Search for the cell housing the specified text and yield its [X, Y] center coordinate. 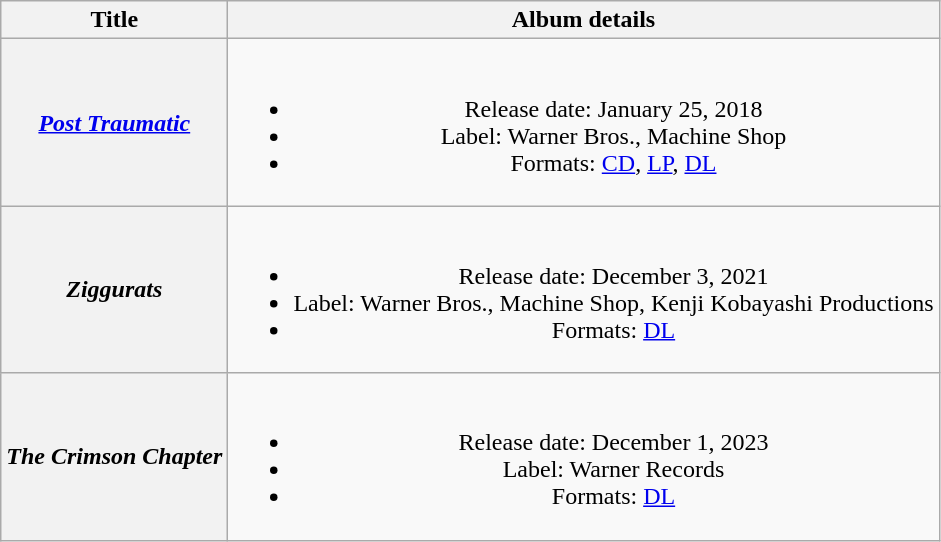
Release date: January 25, 2018Label: Warner Bros., Machine ShopFormats: CD, LP, DL [584, 122]
Post Traumatic [114, 122]
Release date: December 3, 2021Label: Warner Bros., Machine Shop, Kenji Kobayashi ProductionsFormats: DL [584, 290]
Album details [584, 20]
Ziggurats [114, 290]
Release date: December 1, 2023Label: Warner RecordsFormats: DL [584, 456]
Title [114, 20]
The Crimson Chapter [114, 456]
